Identify which cell holds the provided text, then report its [x, y] central coordinate. 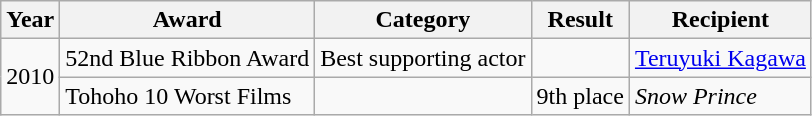
Category [423, 20]
9th place [580, 96]
Year [30, 20]
Snow Prince [720, 96]
Teruyuki Kagawa [720, 58]
Award [188, 20]
52nd Blue Ribbon Award [188, 58]
Result [580, 20]
Best supporting actor [423, 58]
Tohoho 10 Worst Films [188, 96]
Recipient [720, 20]
2010 [30, 77]
